Locate the cell with the specified text and output its (X, Y) center coordinate. 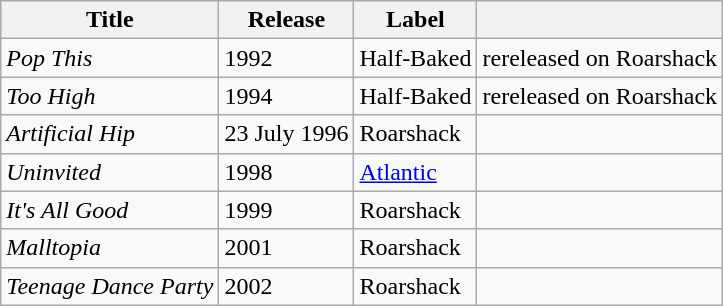
Title (110, 20)
1994 (286, 96)
Uninvited (110, 172)
1992 (286, 58)
Too High (110, 96)
Release (286, 20)
23 July 1996 (286, 134)
2002 (286, 286)
Artificial Hip (110, 134)
Malltopia (110, 248)
Label (416, 20)
2001 (286, 248)
It's All Good (110, 210)
Teenage Dance Party (110, 286)
1998 (286, 172)
Pop This (110, 58)
1999 (286, 210)
Atlantic (416, 172)
